Output the [x, y] coordinate of the center of the cell containing the given text.  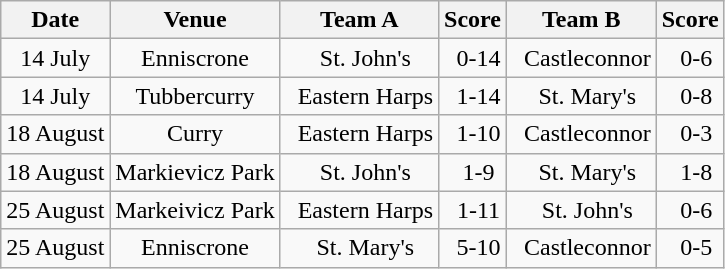
0-8 [690, 96]
Markievicz Park [195, 172]
1-11 [473, 210]
0-5 [690, 248]
Markeivicz Park [195, 210]
5-10 [473, 248]
1-14 [473, 96]
Team A [359, 20]
0-14 [473, 58]
Team B [581, 20]
0-3 [690, 134]
Venue [195, 20]
1-9 [473, 172]
Date [56, 20]
1-10 [473, 134]
1-8 [690, 172]
Curry [195, 134]
Tubbercurry [195, 96]
